Scan for the cell matching the given text and deliver its (x, y) coordinate at center. 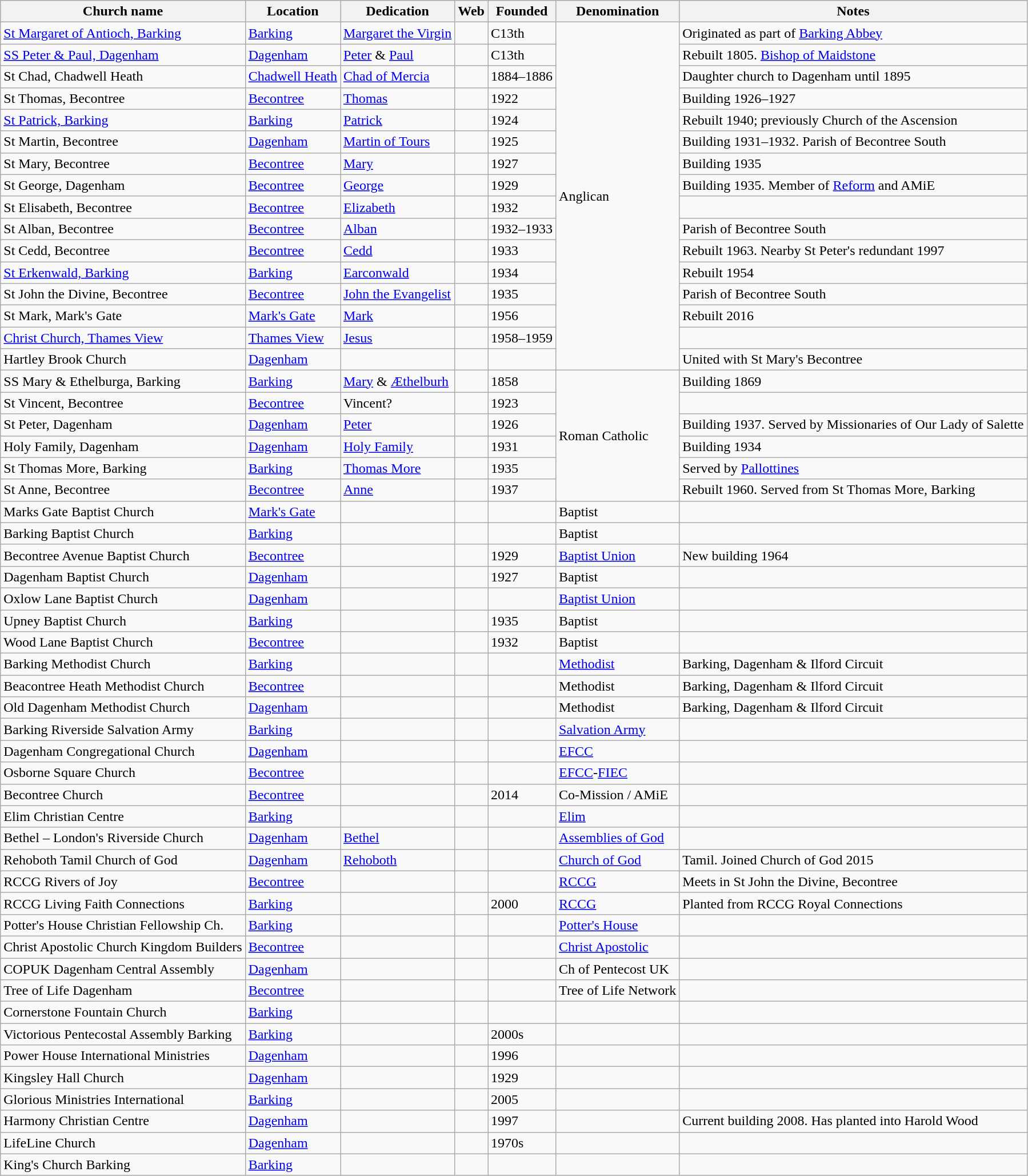
2000 (522, 903)
1922 (522, 98)
Dagenham Baptist Church (123, 577)
Assemblies of God (618, 838)
Jesus (398, 338)
Holy Family, Dagenham (123, 447)
Building 1926–1927 (853, 98)
Chad of Mercia (398, 77)
1934 (522, 273)
Hartley Brook Church (123, 360)
Thomas (398, 98)
Harmony Christian Centre (123, 1121)
Vincent? (398, 403)
Rebuilt 2016 (853, 316)
Web (471, 11)
St Thomas, Becontree (123, 98)
Peter & Paul (398, 55)
Old Dagenham Methodist Church (123, 708)
Co-Mission / AMiE (618, 795)
Glorious Ministries International (123, 1099)
1858 (522, 381)
Rehoboth (398, 860)
Bethel – London's Riverside Church (123, 838)
Tree of Life Network (618, 991)
Denomination (618, 11)
United with St Mary's Becontree (853, 360)
Notes (853, 11)
1924 (522, 120)
2000s (522, 1034)
George (398, 185)
SS Mary & Ethelburga, Barking (123, 381)
2005 (522, 1099)
Christ Church, Thames View (123, 338)
Bethel (398, 838)
Building 1869 (853, 381)
Martin of Tours (398, 142)
1923 (522, 403)
Building 1937. Served by Missionaries of Our Lady of Salette (853, 425)
Cedd (398, 250)
Tree of Life Dagenham (123, 991)
Mary (398, 164)
Power House International Ministries (123, 1056)
Wood Lane Baptist Church (123, 643)
SS Peter & Paul, Dagenham (123, 55)
Current building 2008. Has planted into Harold Wood (853, 1121)
Elim Christian Centre (123, 816)
LifeLine Church (123, 1143)
St Alban, Becontree (123, 229)
Marks Gate Baptist Church (123, 512)
St Patrick, Barking (123, 120)
Earconwald (398, 273)
Ch of Pentecost UK (618, 969)
1925 (522, 142)
RCCG Living Faith Connections (123, 903)
Location (293, 11)
Rebuilt 1805. Bishop of Maidstone (853, 55)
Building 1935 (853, 164)
Church name (123, 11)
Beacontree Heath Methodist Church (123, 686)
Tamil. Joined Church of God 2015 (853, 860)
John the Evangelist (398, 294)
Becontree Avenue Baptist Church (123, 555)
Daughter church to Dagenham until 1895 (853, 77)
1884–1886 (522, 77)
Becontree Church (123, 795)
St Margaret of Antioch, Barking (123, 33)
St Martin, Becontree (123, 142)
Served by Pallottines (853, 468)
Thomas More (398, 468)
Meets in St John the Divine, Becontree (853, 882)
Elizabeth (398, 207)
1937 (522, 490)
Margaret the Virgin (398, 33)
Potter's House (618, 925)
1997 (522, 1121)
Barking Riverside Salvation Army (123, 729)
Barking Baptist Church (123, 533)
Barking Methodist Church (123, 664)
1932–1933 (522, 229)
1996 (522, 1056)
Upney Baptist Church (123, 620)
St Vincent, Becontree (123, 403)
Mary & Æthelburh (398, 381)
Christ Apostolic Church Kingdom Builders (123, 947)
Dedication (398, 11)
Elim (618, 816)
St Peter, Dagenham (123, 425)
St Cedd, Becontree (123, 250)
Salvation Army (618, 729)
St Elisabeth, Becontree (123, 207)
Dagenham Congregational Church (123, 751)
Mark (398, 316)
COPUK Dagenham Central Assembly (123, 969)
Planted from RCCG Royal Connections (853, 903)
St Mark, Mark's Gate (123, 316)
EFCC (618, 751)
Kingsley Hall Church (123, 1078)
Christ Apostolic (618, 947)
1933 (522, 250)
1956 (522, 316)
1926 (522, 425)
St George, Dagenham (123, 185)
Holy Family (398, 447)
St Mary, Becontree (123, 164)
Chadwell Heath (293, 77)
St Thomas More, Barking (123, 468)
RCCG Rivers of Joy (123, 882)
Rehoboth Tamil Church of God (123, 860)
Roman Catholic (618, 436)
Patrick (398, 120)
EFCC-FIEC (618, 773)
Founded (522, 11)
Anglican (618, 197)
Thames View (293, 338)
2014 (522, 795)
Originated as part of Barking Abbey (853, 33)
Rebuilt 1963. Nearby St Peter's redundant 1997 (853, 250)
Building 1934 (853, 447)
Alban (398, 229)
Rebuilt 1960. Served from St Thomas More, Barking (853, 490)
Rebuilt 1954 (853, 273)
Potter's House Christian Fellowship Ch. (123, 925)
Peter (398, 425)
St Anne, Becontree (123, 490)
Victorious Pentecostal Assembly Barking (123, 1034)
1931 (522, 447)
Rebuilt 1940; previously Church of the Ascension (853, 120)
St Chad, Chadwell Heath (123, 77)
St John the Divine, Becontree (123, 294)
Oxlow Lane Baptist Church (123, 599)
King's Church Barking (123, 1165)
1970s (522, 1143)
St Erkenwald, Barking (123, 273)
Building 1931–1932. Parish of Becontree South (853, 142)
Osborne Square Church (123, 773)
Anne (398, 490)
Cornerstone Fountain Church (123, 1012)
Building 1935. Member of Reform and AMiE (853, 185)
New building 1964 (853, 555)
1958–1959 (522, 338)
Church of God (618, 860)
